Locate the cell with the specified text and output its [x, y] center coordinate. 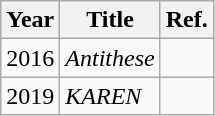
2019 [30, 96]
KAREN [110, 96]
Ref. [186, 20]
Year [30, 20]
Antithese [110, 58]
2016 [30, 58]
Title [110, 20]
